Find where the given text appears and provide that cell's center as (x, y) coordinate. 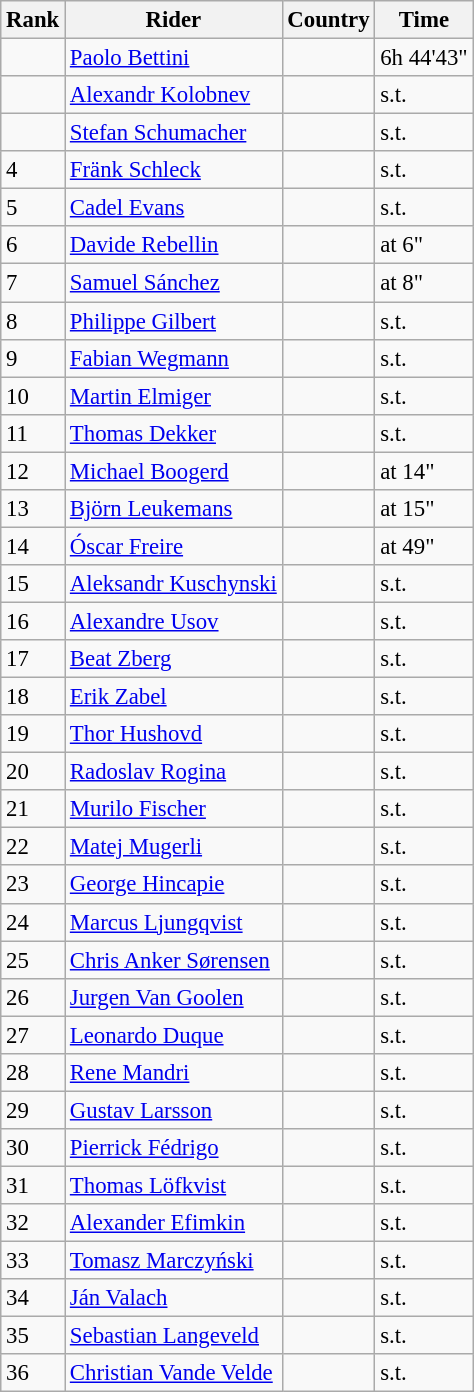
Sebastian Langeveld (174, 1336)
6h 44'43" (424, 58)
Paolo Bettini (174, 58)
10 (33, 396)
Time (424, 20)
Tomasz Marczyński (174, 1261)
Jurgen Van Goolen (174, 997)
Alexander Efimkin (174, 1223)
26 (33, 997)
6 (33, 245)
Erik Zabel (174, 697)
Aleksandr Kuschynski (174, 584)
12 (33, 471)
Björn Leukemans (174, 509)
17 (33, 659)
24 (33, 922)
Matej Mugerli (174, 847)
13 (33, 509)
at 6" (424, 245)
Pierrick Fédrigo (174, 1148)
Chris Anker Sørensen (174, 960)
Rene Mandri (174, 1073)
20 (33, 772)
Davide Rebellin (174, 245)
4 (33, 170)
19 (33, 734)
23 (33, 885)
Thor Hushovd (174, 734)
11 (33, 433)
George Hincapie (174, 885)
Óscar Freire (174, 546)
Leonardo Duque (174, 1035)
22 (33, 847)
14 (33, 546)
18 (33, 697)
34 (33, 1298)
28 (33, 1073)
32 (33, 1223)
8 (33, 321)
5 (33, 208)
Thomas Dekker (174, 433)
Murilo Fischer (174, 809)
Fränk Schleck (174, 170)
21 (33, 809)
Rider (174, 20)
Thomas Löfkvist (174, 1185)
at 8" (424, 283)
29 (33, 1110)
Country (328, 20)
Marcus Ljungqvist (174, 922)
Philippe Gilbert (174, 321)
Michael Boogerd (174, 471)
25 (33, 960)
Alexandr Kolobnev (174, 95)
33 (33, 1261)
Beat Zberg (174, 659)
Samuel Sánchez (174, 283)
at 49" (424, 546)
Gustav Larsson (174, 1110)
16 (33, 621)
Martin Elmiger (174, 396)
Stefan Schumacher (174, 133)
15 (33, 584)
Christian Vande Velde (174, 1373)
30 (33, 1148)
Alexandre Usov (174, 621)
Cadel Evans (174, 208)
27 (33, 1035)
9 (33, 358)
35 (33, 1336)
31 (33, 1185)
Ján Valach (174, 1298)
at 15" (424, 509)
Rank (33, 20)
at 14" (424, 471)
7 (33, 283)
36 (33, 1373)
Fabian Wegmann (174, 358)
Radoslav Rogina (174, 772)
